Return the [x, y] coordinate for the center point of the cell that contains the specified text.  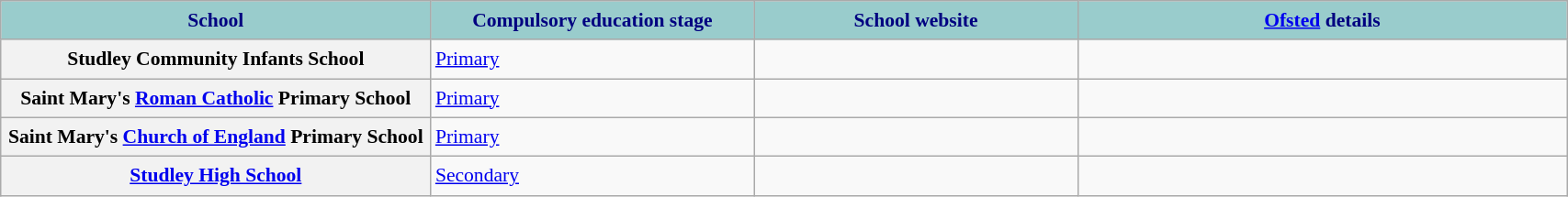
Studley Community Infants School [216, 60]
Studley High School [216, 176]
Saint Mary's Roman Catholic Primary School [216, 99]
Secondary [592, 176]
Ofsted details [1322, 20]
School [216, 20]
School website [916, 20]
Saint Mary's Church of England Primary School [216, 137]
Compulsory education stage [592, 20]
